Locate the cell with the specified text and output its (x, y) center coordinate. 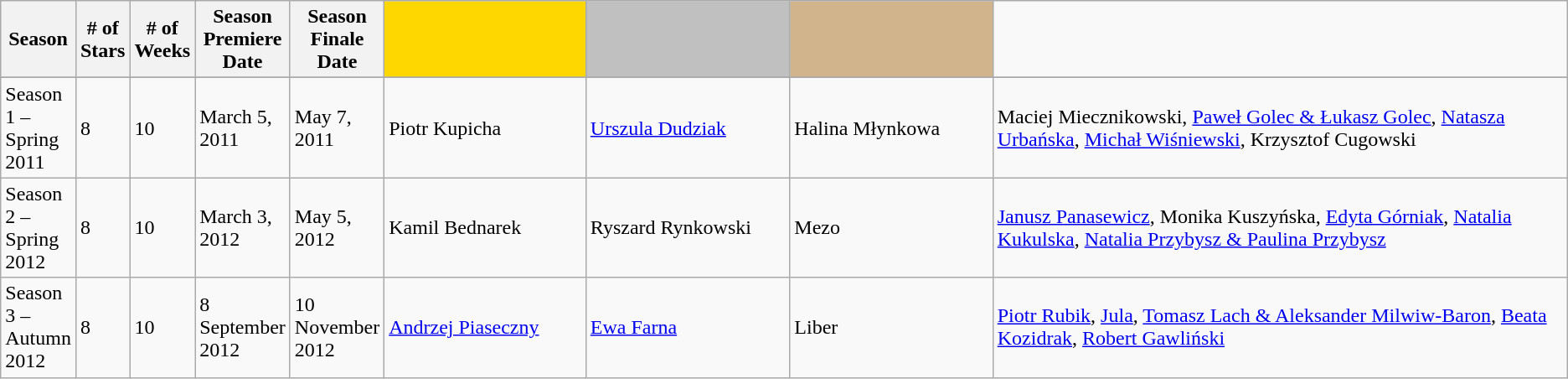
Maciej Miecznikowski, Paweł Golec & Łukasz Golec, Natasza Urbańska, Michał Wiśniewski, Krzysztof Cugowski (1280, 127)
Janusz Panasewicz, Monika Kuszyńska, Edyta Górniak, Natalia Kukulska, Natalia Przybysz & Paulina Przybysz (1280, 228)
Urszula Dudziak (687, 127)
March 5, 2011 (243, 127)
May 5, 2012 (337, 228)
Season Finale Date (337, 39)
# ofStars (102, 39)
Mezo (891, 228)
Season 1 – Spring 2011 (39, 127)
Piotr Rubik, Jula, Tomasz Lach & Aleksander Milwiw-Baron, Beata Kozidrak, Robert Gawliński (1280, 327)
Ewa Farna (687, 327)
8 September 2012 (243, 327)
Kamil Bednarek (486, 228)
Andrzej Piaseczny (486, 327)
March 3, 2012 (243, 228)
Season Premiere Date (243, 39)
Season (39, 39)
Ryszard Rynkowski (687, 228)
Season 2 – Spring 2012 (39, 228)
Halina Młynkowa (891, 127)
May 7, 2011 (337, 127)
Season 3 – Autumn 2012 (39, 327)
Piotr Kupicha (486, 127)
10 November 2012 (337, 327)
# ofWeeks (162, 39)
Liber (891, 327)
